Find where the given text appears and provide that cell's center as [x, y] coordinate. 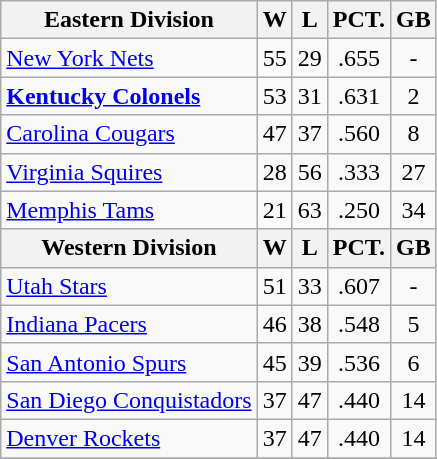
Utah Stars [129, 286]
34 [414, 210]
New York Nets [129, 58]
55 [274, 58]
Kentucky Colonels [129, 96]
San Antonio Spurs [129, 362]
.250 [358, 210]
Indiana Pacers [129, 324]
31 [310, 96]
Virginia Squires [129, 172]
53 [274, 96]
Denver Rockets [129, 438]
.548 [358, 324]
21 [274, 210]
Carolina Cougars [129, 134]
45 [274, 362]
5 [414, 324]
.655 [358, 58]
.333 [358, 172]
56 [310, 172]
2 [414, 96]
.560 [358, 134]
Eastern Division [129, 20]
.631 [358, 96]
29 [310, 58]
27 [414, 172]
28 [274, 172]
6 [414, 362]
38 [310, 324]
63 [310, 210]
51 [274, 286]
39 [310, 362]
.607 [358, 286]
33 [310, 286]
.536 [358, 362]
Memphis Tams [129, 210]
San Diego Conquistadors [129, 400]
8 [414, 134]
46 [274, 324]
Western Division [129, 248]
